Provide the (X, Y) coordinate of the cell's center where the given text is located.  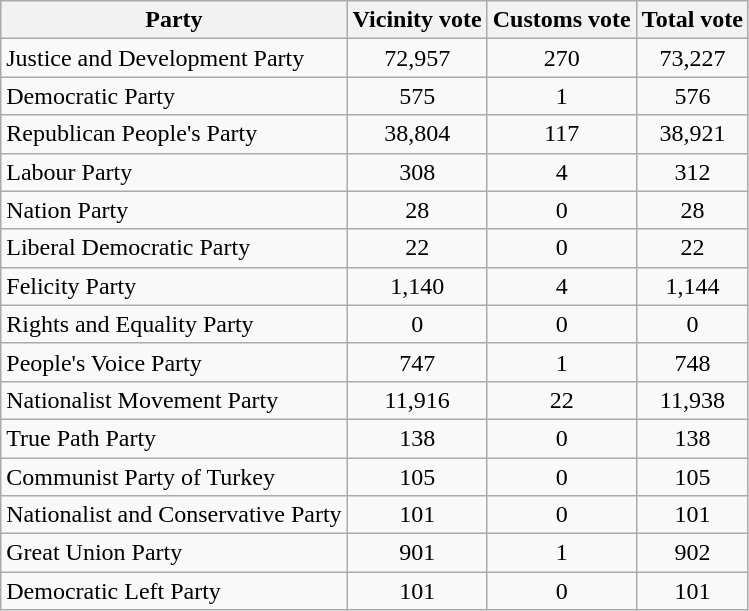
Rights and Equality Party (174, 324)
Republican People's Party (174, 134)
Customs vote (562, 20)
Labour Party (174, 172)
575 (417, 96)
901 (417, 553)
312 (692, 172)
Total vote (692, 20)
308 (417, 172)
576 (692, 96)
1,144 (692, 286)
Communist Party of Turkey (174, 477)
People's Voice Party (174, 362)
1,140 (417, 286)
Great Union Party (174, 553)
902 (692, 553)
Democratic Party (174, 96)
73,227 (692, 58)
Nationalist and Conservative Party (174, 515)
Party (174, 20)
True Path Party (174, 438)
Justice and Development Party (174, 58)
11,938 (692, 400)
270 (562, 58)
38,804 (417, 134)
117 (562, 134)
Liberal Democratic Party (174, 248)
72,957 (417, 58)
747 (417, 362)
748 (692, 362)
38,921 (692, 134)
Nation Party (174, 210)
Vicinity vote (417, 20)
Felicity Party (174, 286)
Democratic Left Party (174, 591)
Nationalist Movement Party (174, 400)
11,916 (417, 400)
